Identify which cell holds the provided text, then report its [X, Y] central coordinate. 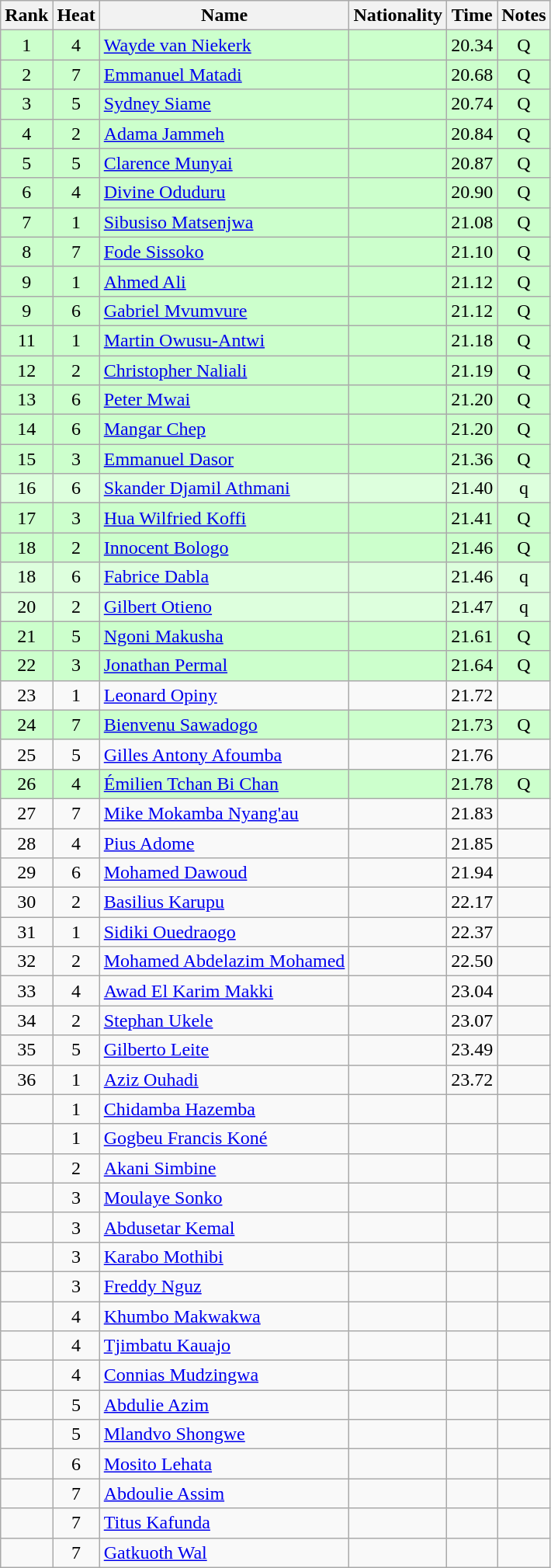
Emmanuel Dasor [224, 459]
Fode Sissoko [224, 252]
Aziz Ouhadi [224, 1080]
Peter Mwai [224, 400]
Awad El Karim Makki [224, 991]
13 [26, 400]
12 [26, 370]
Ahmed Ali [224, 281]
22 [26, 666]
Rank [26, 16]
Tjimbatu Kauajo [224, 1346]
Skander Djamil Athmani [224, 488]
29 [26, 873]
21 [26, 636]
Fabrice Dabla [224, 577]
Mosito Lehata [224, 1464]
Pius Adome [224, 843]
22.50 [472, 961]
Abdoulie Assim [224, 1493]
Name [224, 16]
Hua Wilfried Koffi [224, 518]
Gilbert Otieno [224, 607]
17 [26, 518]
31 [26, 932]
Gilberto Leite [224, 1050]
23.49 [472, 1050]
15 [26, 459]
21.78 [472, 784]
20.90 [472, 193]
21.61 [472, 636]
8 [26, 252]
23.07 [472, 1020]
Akani Simbine [224, 1168]
21.19 [472, 370]
21.47 [472, 607]
16 [26, 488]
26 [26, 784]
Moulaye Sonko [224, 1198]
23.04 [472, 991]
Mohamed Dawoud [224, 873]
33 [26, 991]
22.37 [472, 932]
28 [26, 843]
35 [26, 1050]
21.85 [472, 843]
20.34 [472, 45]
21.41 [472, 518]
21.08 [472, 222]
22.17 [472, 902]
Jonathan Permal [224, 666]
Bienvenu Sawadogo [224, 725]
21.94 [472, 873]
34 [26, 1020]
20.68 [472, 75]
Karabo Mothibi [224, 1257]
25 [26, 754]
Stephan Ukele [224, 1020]
20.74 [472, 104]
Abdusetar Kemal [224, 1227]
Mlandvo Shongwe [224, 1434]
Sydney Siame [224, 104]
21.64 [472, 666]
Wayde van Niekerk [224, 45]
Leonard Opiny [224, 695]
Khumbo Makwakwa [224, 1316]
Notes [524, 16]
20 [26, 607]
Gilles Antony Afoumba [224, 754]
Abdulie Azim [224, 1405]
Emmanuel Matadi [224, 75]
23 [26, 695]
21.36 [472, 459]
20.84 [472, 134]
Christopher Naliali [224, 370]
Connias Mudzingwa [224, 1375]
32 [26, 961]
27 [26, 813]
21.83 [472, 813]
21.10 [472, 252]
Nationality [398, 16]
20.87 [472, 163]
Clarence Munyai [224, 163]
21.76 [472, 754]
Time [472, 16]
Émilien Tchan Bi Chan [224, 784]
21.40 [472, 488]
11 [26, 340]
14 [26, 429]
23.72 [472, 1080]
21.18 [472, 340]
Mohamed Abdelazim Mohamed [224, 961]
Innocent Bologo [224, 548]
Titus Kafunda [224, 1523]
30 [26, 902]
Mangar Chep [224, 429]
Chidamba Hazemba [224, 1109]
Basilius Karupu [224, 902]
Sidiki Ouedraogo [224, 932]
Divine Oduduru [224, 193]
Adama Jammeh [224, 134]
Freddy Nguz [224, 1286]
Ngoni Makusha [224, 636]
Heat [76, 16]
36 [26, 1080]
Martin Owusu-Antwi [224, 340]
Mike Mokamba Nyang'au [224, 813]
Gogbeu Francis Koné [224, 1139]
21.73 [472, 725]
Sibusiso Matsenjwa [224, 222]
24 [26, 725]
Gatkuoth Wal [224, 1552]
21.72 [472, 695]
Gabriel Mvumvure [224, 311]
